Output the [x, y] coordinate of the center of the cell containing the given text.  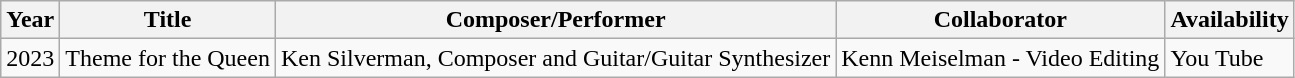
Collaborator [1000, 20]
Theme for the Queen [168, 58]
Title [168, 20]
Composer/Performer [555, 20]
Availability [1230, 20]
Kenn Meiselman - Video Editing [1000, 58]
2023 [30, 58]
Ken Silverman, Composer and Guitar/Guitar Synthesizer [555, 58]
Year [30, 20]
You Tube [1230, 58]
